Determine the (X, Y) coordinate at the center of the cell enclosing the given text.  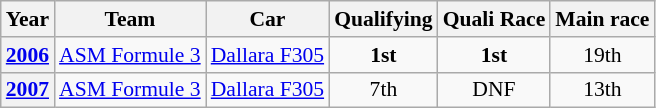
2006 (28, 55)
2007 (28, 90)
Qualifying (383, 19)
Quali Race (494, 19)
DNF (494, 90)
13th (602, 90)
Year (28, 19)
Car (268, 19)
19th (602, 55)
Team (130, 19)
Main race (602, 19)
7th (383, 90)
